Detect which cell encompasses the target text, then output its (X, Y) center coordinate. 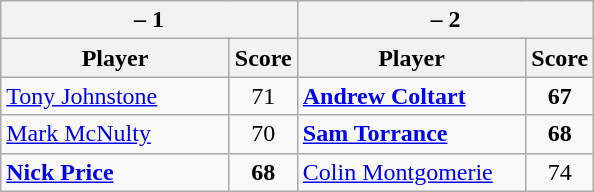
– 2 (446, 20)
Colin Montgomerie (412, 172)
Andrew Coltart (412, 96)
Sam Torrance (412, 134)
Tony Johnstone (116, 96)
71 (263, 96)
– 1 (150, 20)
Mark McNulty (116, 134)
74 (560, 172)
Nick Price (116, 172)
70 (263, 134)
67 (560, 96)
